Locate the cell with the specified text and output its [X, Y] center coordinate. 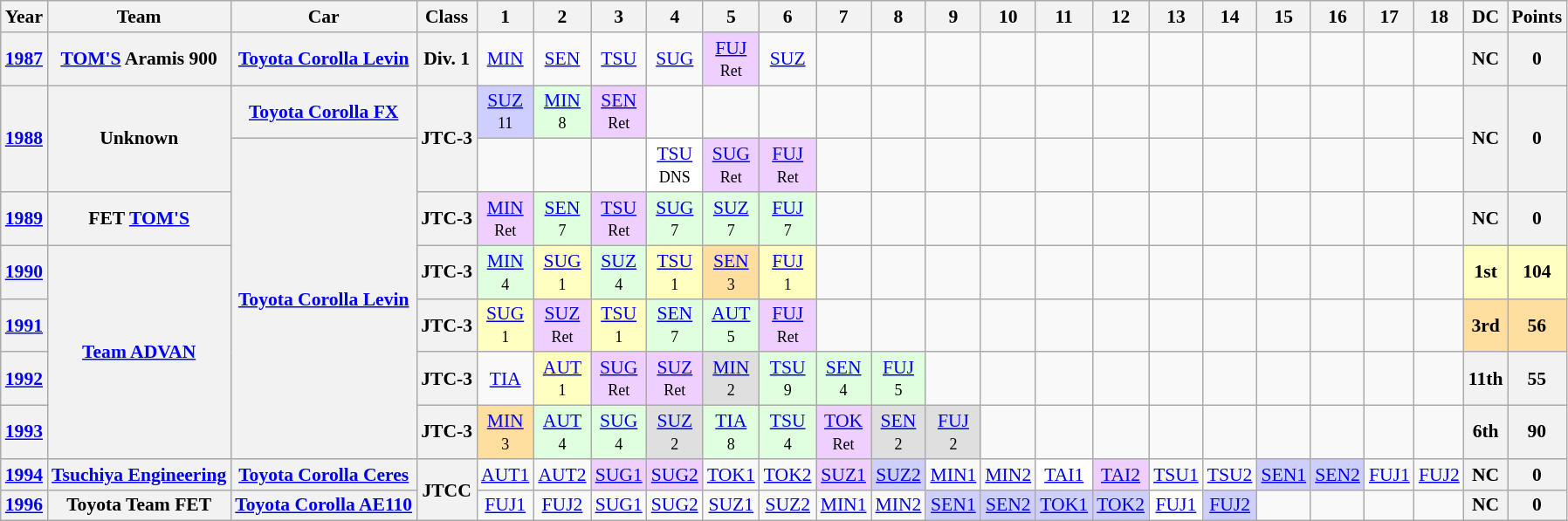
SEN [562, 59]
TOM'S Aramis 900 [139, 59]
17 [1390, 17]
JTCC [447, 490]
Toyota Corolla Ceres [323, 475]
9 [953, 17]
TIA8 [732, 433]
Class [447, 17]
MIN [505, 59]
SEN4 [843, 379]
1994 [24, 475]
Points [1537, 17]
TSUDNS [675, 166]
TSU2 [1230, 475]
FUJ7 [787, 218]
Unknown [139, 139]
1 [505, 17]
90 [1537, 433]
5 [732, 17]
Tsuchiya Engineering [139, 475]
1st [1486, 272]
TAI1 [1063, 475]
1988 [24, 139]
14 [1230, 17]
AUT5 [732, 325]
AUT4 [562, 433]
TAI2 [1121, 475]
SUG7 [675, 218]
TOKRet [843, 433]
16 [1338, 17]
MIN3 [505, 433]
Car [323, 17]
TSURet [619, 218]
Toyota Corolla AE110 [323, 505]
MINRet [505, 218]
6 [787, 17]
1993 [24, 433]
SUZ11 [505, 112]
SENRet [619, 112]
SUG4 [619, 433]
10 [1008, 17]
DC [1486, 17]
1987 [24, 59]
SUZ4 [619, 272]
1990 [24, 272]
2 [562, 17]
1996 [24, 505]
6th [1486, 433]
Year [24, 17]
8 [899, 17]
3rd [1486, 325]
1989 [24, 218]
FET TOM'S [139, 218]
7 [843, 17]
MIN8 [562, 112]
AUT2 [562, 475]
Toyota Team FET [139, 505]
Div. 1 [447, 59]
13 [1176, 17]
Team [139, 17]
SUZ [787, 59]
MIN4 [505, 272]
FUJ5 [899, 379]
SEN3 [732, 272]
55 [1537, 379]
18 [1439, 17]
1991 [24, 325]
104 [1537, 272]
Toyota Corolla FX [323, 112]
TSU4 [787, 433]
TIA [505, 379]
TSU [619, 59]
SUG [675, 59]
56 [1537, 325]
SUZ7 [732, 218]
15 [1283, 17]
12 [1121, 17]
TSU9 [787, 379]
11th [1486, 379]
1992 [24, 379]
4 [675, 17]
3 [619, 17]
11 [1063, 17]
Team ADVAN [139, 352]
